Locate the cell with the specified text and output its [x, y] center coordinate. 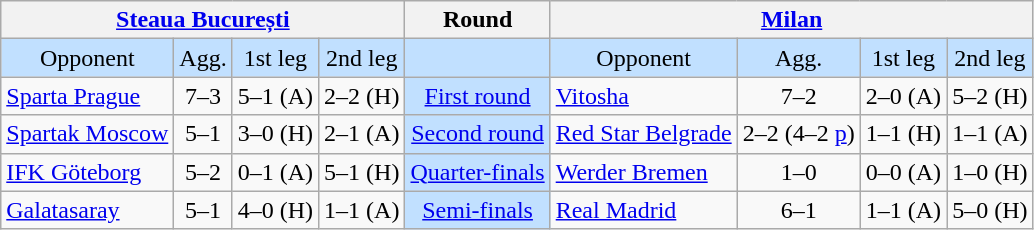
Vitosha [644, 96]
Milan [792, 20]
4–0 (H) [275, 210]
2–1 (A) [362, 134]
1–0 [798, 172]
5–1 (H) [362, 172]
0–0 (A) [903, 172]
Quarter-finals [478, 172]
5–1 (A) [275, 96]
6–1 [798, 210]
Red Star Belgrade [644, 134]
Werder Bremen [644, 172]
3–0 (H) [275, 134]
1–1 (H) [903, 134]
IFK Göteborg [88, 172]
5–2 [203, 172]
0–1 (A) [275, 172]
Real Madrid [644, 210]
Steaua București [203, 20]
2–2 (H) [362, 96]
Second round [478, 134]
5–0 (H) [990, 210]
7–3 [203, 96]
Round [478, 20]
Sparta Prague [88, 96]
2–2 (4–2 p) [798, 134]
5–2 (H) [990, 96]
1–0 (H) [990, 172]
2–0 (A) [903, 96]
First round [478, 96]
Semi-finals [478, 210]
Spartak Moscow [88, 134]
Galatasaray [88, 210]
7–2 [798, 96]
